Pinpoint the cell where the given text exists, returning its [X, Y] midpoint coordinate. 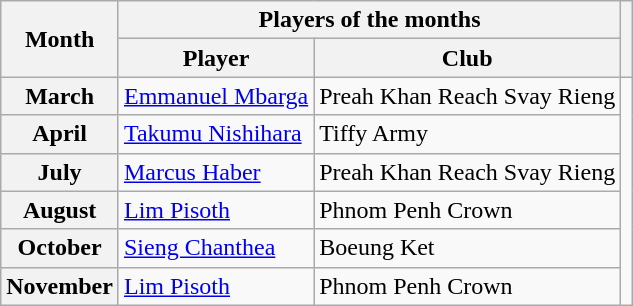
Emmanuel Mbarga [216, 96]
Tiffy Army [468, 134]
Boeung Ket [468, 248]
March [60, 96]
Takumu Nishihara [216, 134]
Sieng Chanthea [216, 248]
April [60, 134]
November [60, 286]
July [60, 172]
October [60, 248]
Marcus Haber [216, 172]
Player [216, 58]
August [60, 210]
Month [60, 39]
Players of the months [369, 20]
Club [468, 58]
